Locate the cell with the specified text and output its (X, Y) center coordinate. 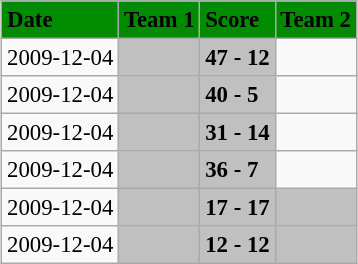
47 - 12 (238, 57)
Team 2 (316, 20)
12 - 12 (238, 245)
Date (60, 20)
36 - 7 (238, 170)
40 - 5 (238, 95)
17 - 17 (238, 208)
Score (238, 20)
31 - 14 (238, 133)
Team 1 (160, 20)
